From the cell containing the given text, extract its center point as (x, y) coordinate. 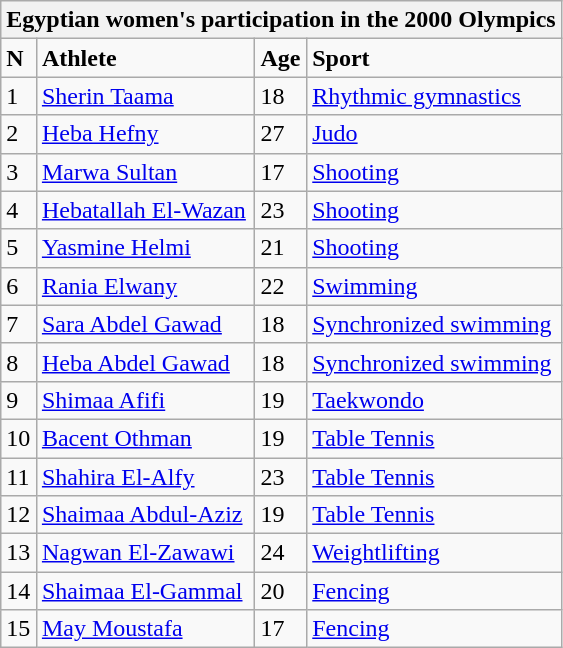
20 (281, 591)
Heba Abdel Gawad (145, 362)
Judo (434, 134)
Shaimaa El-Gammal (145, 591)
14 (19, 591)
8 (19, 362)
21 (281, 248)
Age (281, 58)
N (19, 58)
Sport (434, 58)
Rhythmic gymnastics (434, 96)
Sara Abdel Gawad (145, 324)
Bacent Othman (145, 438)
13 (19, 553)
Shaimaa Abdul-Aziz (145, 515)
11 (19, 477)
22 (281, 286)
May Moustafa (145, 629)
Weightlifting (434, 553)
7 (19, 324)
Rania Elwany (145, 286)
Nagwan El-Zawawi (145, 553)
10 (19, 438)
Hebatallah El-Wazan (145, 210)
24 (281, 553)
Yasmine Helmi (145, 248)
9 (19, 400)
Shahira El-Alfy (145, 477)
2 (19, 134)
Swimming (434, 286)
Heba Hefny (145, 134)
Athlete (145, 58)
5 (19, 248)
3 (19, 172)
15 (19, 629)
4 (19, 210)
Egyptian women's participation in the 2000 Olympics (281, 20)
12 (19, 515)
1 (19, 96)
Marwa Sultan (145, 172)
Taekwondo (434, 400)
6 (19, 286)
Shimaa Afifi (145, 400)
Sherin Taama (145, 96)
27 (281, 134)
